Pinpoint the cell where the given text exists, returning its (X, Y) midpoint coordinate. 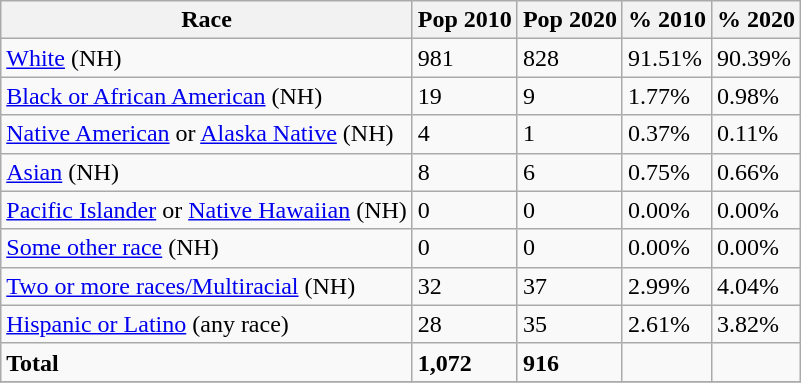
Pacific Islander or Native Hawaiian (NH) (207, 210)
0.37% (666, 134)
Race (207, 20)
Black or African American (NH) (207, 96)
Some other race (NH) (207, 248)
0.11% (756, 134)
3.82% (756, 324)
4.04% (756, 286)
1.77% (666, 96)
32 (464, 286)
6 (570, 172)
Hispanic or Latino (any race) (207, 324)
Total (207, 362)
8 (464, 172)
Native American or Alaska Native (NH) (207, 134)
828 (570, 58)
Two or more races/Multiracial (NH) (207, 286)
Pop 2020 (570, 20)
90.39% (756, 58)
2.61% (666, 324)
Asian (NH) (207, 172)
2.99% (666, 286)
Pop 2010 (464, 20)
% 2020 (756, 20)
37 (570, 286)
19 (464, 96)
0.66% (756, 172)
916 (570, 362)
0.98% (756, 96)
91.51% (666, 58)
35 (570, 324)
1,072 (464, 362)
981 (464, 58)
0.75% (666, 172)
White (NH) (207, 58)
1 (570, 134)
9 (570, 96)
4 (464, 134)
28 (464, 324)
% 2010 (666, 20)
